Scan for the cell matching the given text and deliver its (x, y) coordinate at center. 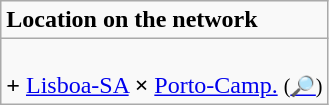
Location on the network (164, 20)
+ Lisboa-SA × Porto-Camp. (🔎) (164, 72)
